Provide the [x, y] coordinate of the cell's center where the given text is located.  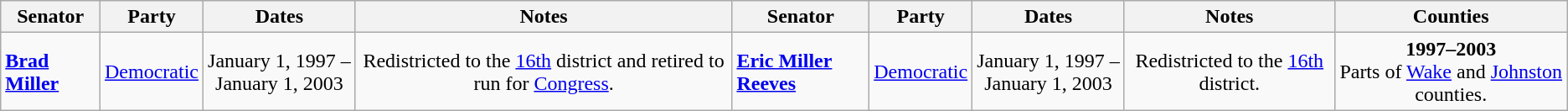
Eric Miller Reeves [801, 71]
Brad Miller [50, 71]
Counties [1451, 17]
1997–2003 Parts of Wake and Johnston counties. [1451, 71]
Redistricted to the 16th district. [1230, 71]
Redistricted to the 16th district and retired to run for Congress. [544, 71]
